Scan for the cell matching the given text and deliver its (x, y) coordinate at center. 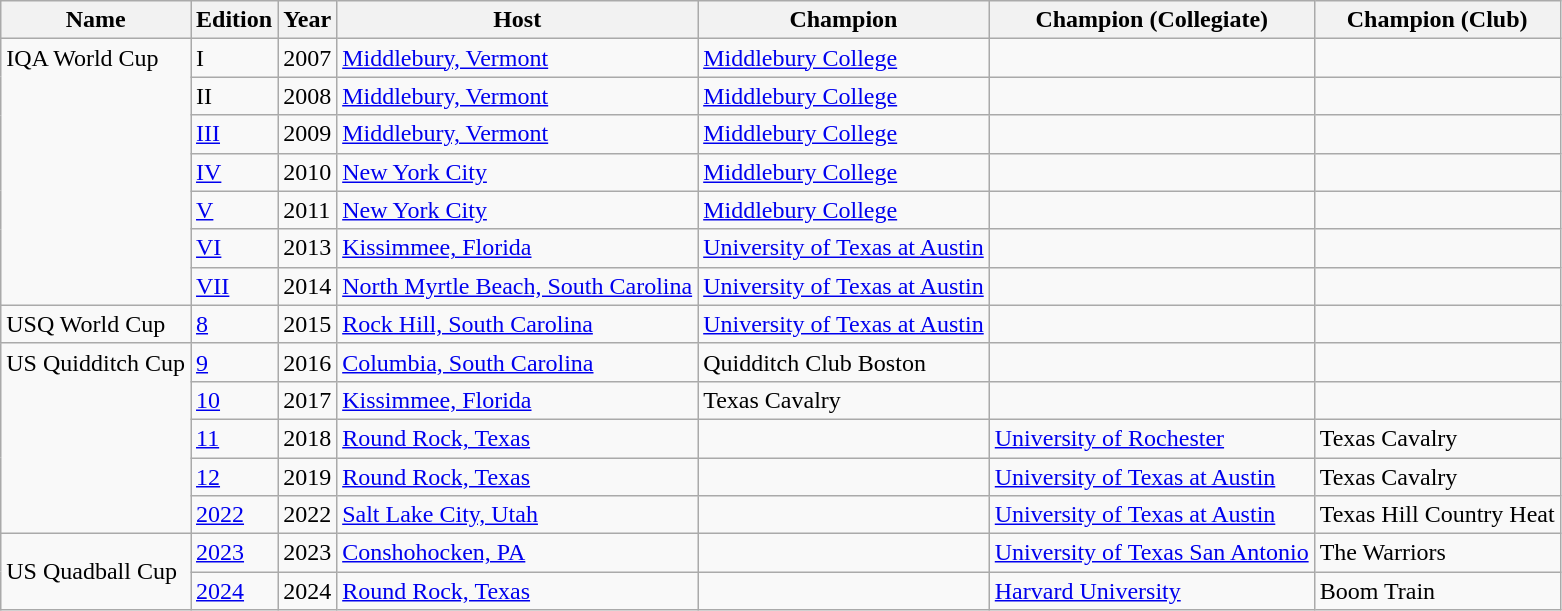
Texas Hill Country Heat (1437, 515)
2019 (308, 477)
2016 (308, 362)
Champion (844, 20)
III (234, 134)
Champion (Collegiate) (1152, 20)
University of Rochester (1152, 438)
2013 (308, 248)
Rock Hill, South Carolina (518, 324)
Columbia, South Carolina (518, 362)
Edition (234, 20)
2011 (308, 210)
V (234, 210)
Salt Lake City, Utah (518, 515)
North Myrtle Beach, South Carolina (518, 286)
2017 (308, 400)
2008 (308, 96)
10 (234, 400)
2018 (308, 438)
Host (518, 20)
Boom Train (1437, 591)
VII (234, 286)
9 (234, 362)
Conshohocken, PA (518, 553)
University of Texas San Antonio (1152, 553)
II (234, 96)
2007 (308, 58)
Year (308, 20)
VI (234, 248)
Name (96, 20)
Champion (Club) (1437, 20)
2014 (308, 286)
USQ World Cup (96, 324)
US Quidditch Cup (96, 438)
11 (234, 438)
Quidditch Club Boston (844, 362)
IV (234, 172)
2010 (308, 172)
2015 (308, 324)
2009 (308, 134)
US Quadball Cup (96, 572)
The Warriors (1437, 553)
IQA World Cup (96, 172)
8 (234, 324)
12 (234, 477)
Harvard University (1152, 591)
I (234, 58)
